Capture the cell that displays the provided text and extract its (x, y) central coordinate. 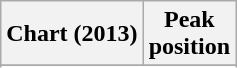
Peakposition (189, 34)
Chart (2013) (72, 34)
